Return (x, y) of the center of cell containing provided text 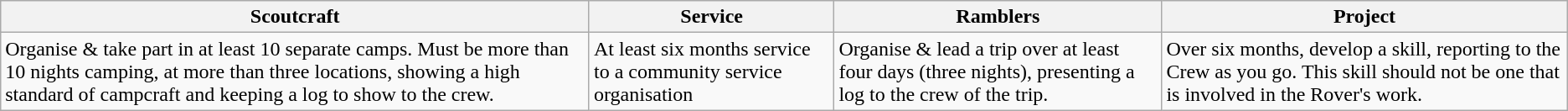
At least six months service to a community service organisation (711, 71)
Project (1364, 17)
Scoutcraft (295, 17)
Organise & lead a trip over at least four days (three nights), presenting a log to the crew of the trip. (998, 71)
Over six months, develop a skill, reporting to the Crew as you go. This skill should not be one that is involved in the Rover's work. (1364, 71)
Service (711, 17)
Ramblers (998, 17)
